Search for the cell housing the specified text and yield its (x, y) center coordinate. 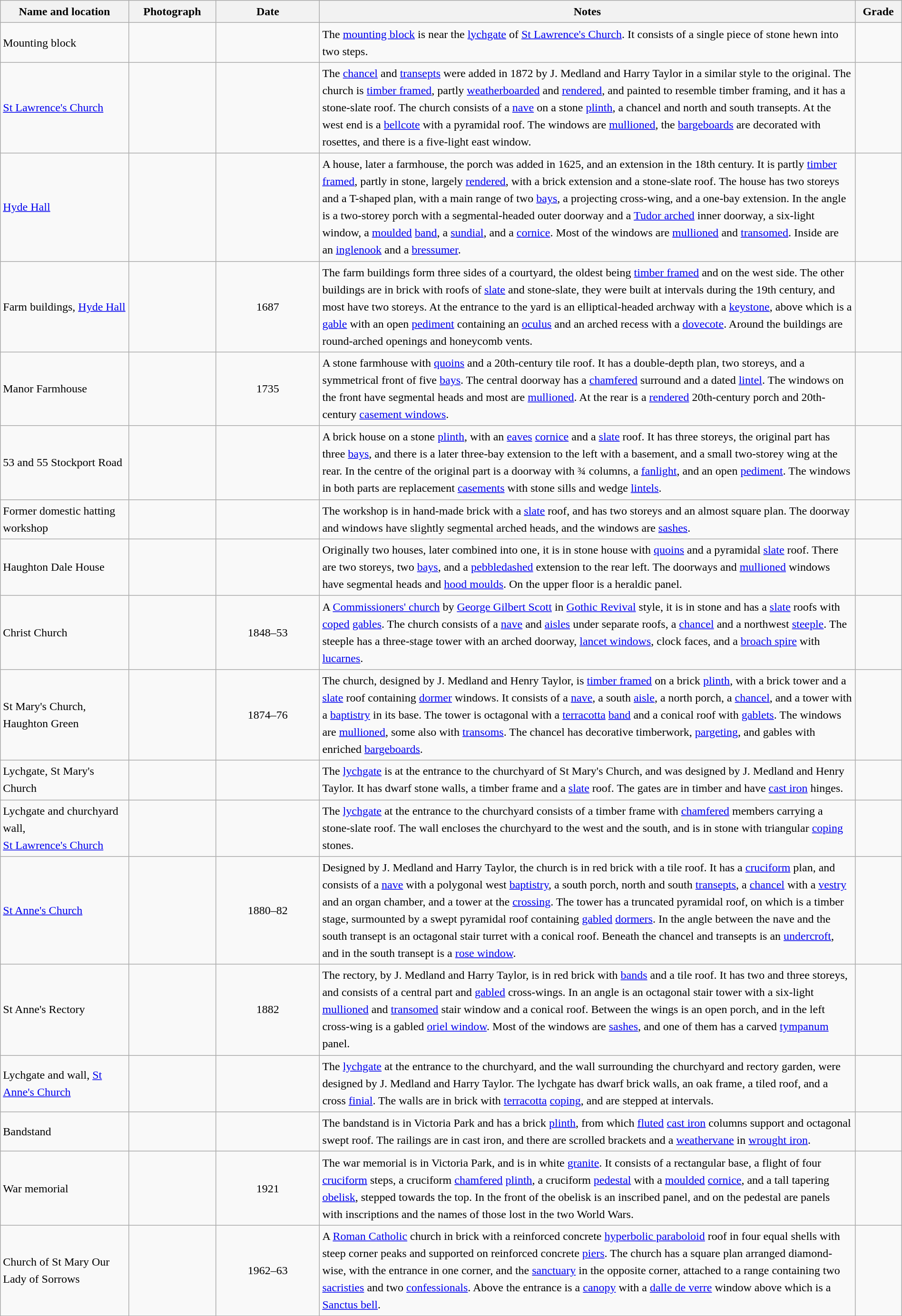
The mounting block is near the lychgate of St Lawrence's Church. It consists of a single piece of stone hewn into two steps. (587, 43)
St Mary's Church, Haughton Green (65, 714)
1874–76 (268, 714)
St Anne's Rectory (65, 1010)
1882 (268, 1010)
1735 (268, 389)
Christ Church (65, 633)
1848–53 (268, 633)
Haughton Dale House (65, 567)
1921 (268, 1188)
Bandstand (65, 1132)
St Lawrence's Church (65, 107)
St Anne's Church (65, 910)
Hyde Hall (65, 207)
Lychgate and churchyard wall,St Lawrence's Church (65, 829)
Grade (878, 11)
Farm buildings, Hyde Hall (65, 306)
Lychgate, St Mary's Church (65, 780)
Photograph (172, 11)
1687 (268, 306)
Mounting block (65, 43)
1880–82 (268, 910)
Name and location (65, 11)
Former domestic hatting workshop (65, 519)
1962–63 (268, 1271)
Date (268, 11)
Church of St Mary Our Lady of Sorrows (65, 1271)
Notes (587, 11)
War memorial (65, 1188)
Manor Farmhouse (65, 389)
53 and 55 Stockport Road (65, 462)
Lychgate and wall, St Anne's Church (65, 1083)
